Identify which cell holds the provided text, then report its [X, Y] central coordinate. 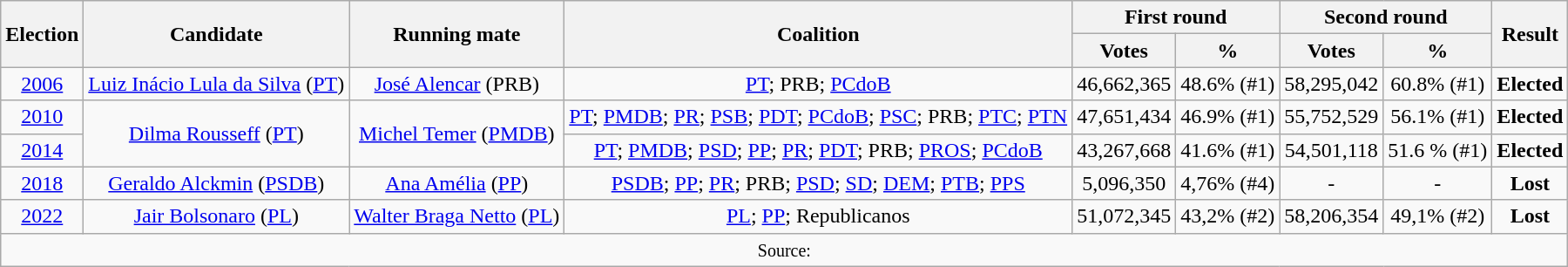
55,752,529 [1331, 117]
41.6% (#1) [1228, 150]
Coalition [819, 34]
56.1% (#1) [1437, 117]
Michel Temer (PMDB) [456, 133]
PT; PMDB; PSD; PP; PR; PDT; PRB; PROS; PCdoB [819, 150]
47,651,434 [1124, 117]
Candidate [216, 34]
2006 [42, 84]
43,2% (#2) [1228, 216]
Jair Bolsonaro (PL) [216, 216]
Walter Braga Netto (PL) [456, 216]
48.6% (#1) [1228, 84]
Running mate [456, 34]
2014 [42, 150]
58,295,042 [1331, 84]
51.6 % (#1) [1437, 150]
54,501,118 [1331, 150]
PT; PRB; PCdoB [819, 84]
Source: [784, 250]
60.8% (#1) [1437, 84]
51,072,345 [1124, 216]
PSDB; PP; PR; PRB; PSD; SD; DEM; PTB; PPS [819, 183]
PT; PMDB; PR; PSB; PDT; PCdoB; PSC; PRB; PTC; PTN [819, 117]
Result [1530, 34]
58,206,354 [1331, 216]
First round [1176, 17]
Luiz Inácio Lula da Silva (PT) [216, 84]
49,1% (#2) [1437, 216]
Dilma Rousseff (PT) [216, 133]
5,096,350 [1124, 183]
2022 [42, 216]
Second round [1386, 17]
2018 [42, 183]
2010 [42, 117]
José Alencar (PRB) [456, 84]
4,76% (#4) [1228, 183]
Geraldo Alckmin (PSDB) [216, 183]
46,662,365 [1124, 84]
Election [42, 34]
PL; PP; Republicanos [819, 216]
Ana Amélia (PP) [456, 183]
46.9% (#1) [1228, 117]
43,267,668 [1124, 150]
